Extract the (X, Y) coordinate from the center of the cell holding the provided text.  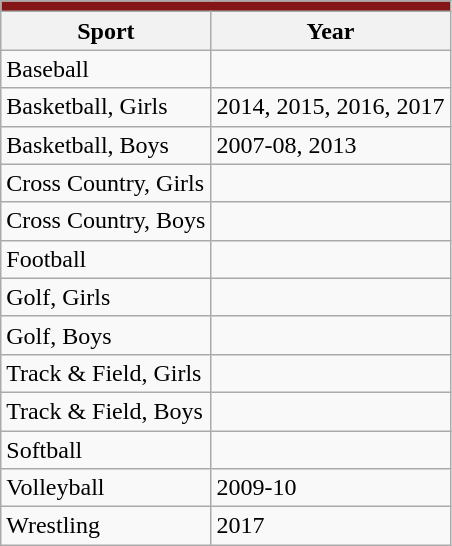
Track & Field, Girls (106, 373)
Cross Country, Boys (106, 221)
Basketball, Girls (106, 107)
Golf, Girls (106, 297)
Basketball, Boys (106, 145)
2014, 2015, 2016, 2017 (330, 107)
Year (330, 31)
Football (106, 259)
2009-10 (330, 488)
2017 (330, 526)
Golf, Boys (106, 335)
Softball (106, 449)
Track & Field, Boys (106, 411)
Wrestling (106, 526)
Sport (106, 31)
Cross Country, Girls (106, 183)
2007-08, 2013 (330, 145)
Baseball (106, 69)
Volleyball (106, 488)
